Determine the (x, y) coordinate at the center of the cell enclosing the given text.  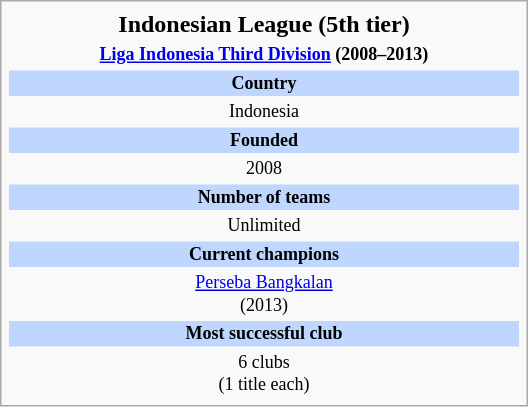
Perseba Bangkalan(2013) (264, 294)
Indonesian League (5th tier) (264, 24)
Unlimited (264, 226)
2008 (264, 169)
Liga Indonesia Third Division (2008–2013) (264, 55)
Country (264, 84)
Current champions (264, 255)
6 clubs(1 title each) (264, 374)
Most successful club (264, 334)
Number of teams (264, 198)
Founded (264, 141)
Indonesia (264, 112)
